Output the (x, y) coordinate of the center of the cell containing the given text.  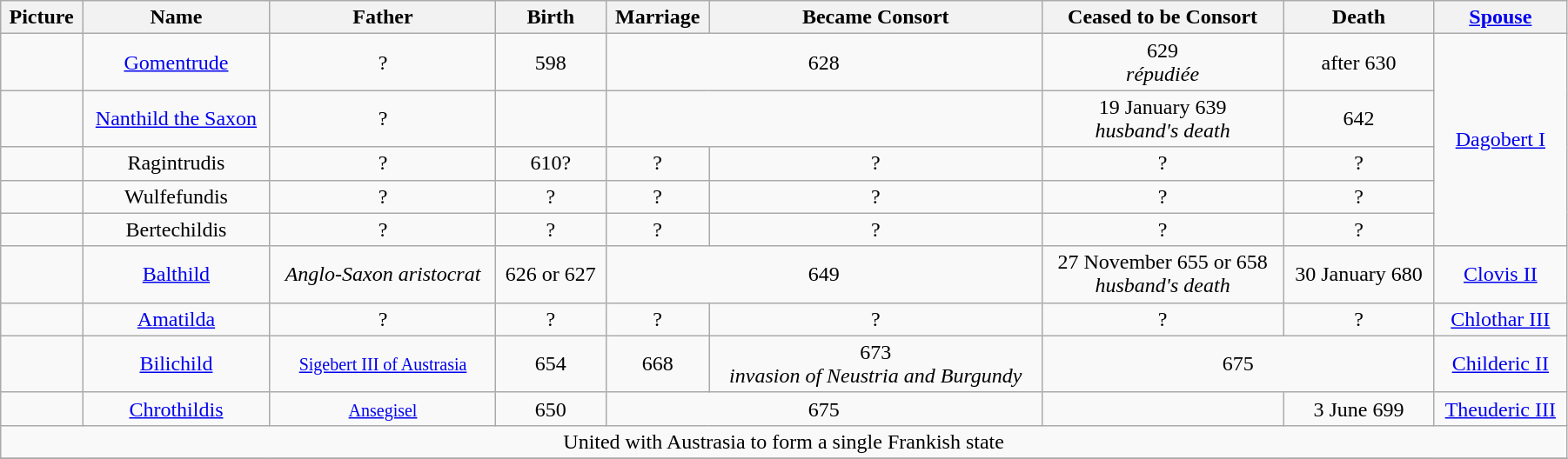
Wulfefundis (176, 196)
Childeric II (1500, 363)
Nanthild the Saxon (176, 118)
629répudiée (1163, 63)
649 (823, 275)
Birth (551, 17)
Dagobert I (1500, 140)
598 (551, 63)
628 (823, 63)
27 November 655 or 658husband's death (1163, 275)
Ragintrudis (176, 163)
Chlothar III (1500, 319)
650 (551, 409)
after 630 (1359, 63)
19 January 639husband's death (1163, 118)
Sigebert III of Austrasia (383, 363)
Balthild (176, 275)
Became Consort (875, 17)
Death (1359, 17)
Bertechildis (176, 229)
668 (658, 363)
30 January 680 (1359, 275)
3 June 699 (1359, 409)
Marriage (658, 17)
Anglo-Saxon aristocrat (383, 275)
673invasion of Neustria and Burgundy (875, 363)
Picture (42, 17)
Theuderic III (1500, 409)
654 (551, 363)
610? (551, 163)
Name (176, 17)
642 (1359, 118)
626 or 627 (551, 275)
Spouse (1500, 17)
Clovis II (1500, 275)
Bilichild (176, 363)
Chrothildis (176, 409)
Gomentrude (176, 63)
Father (383, 17)
Ansegisel (383, 409)
Ceased to be Consort (1163, 17)
Amatilda (176, 319)
United with Austrasia to form a single Frankish state (784, 442)
